Scan for the cell matching the given text and deliver its (X, Y) coordinate at center. 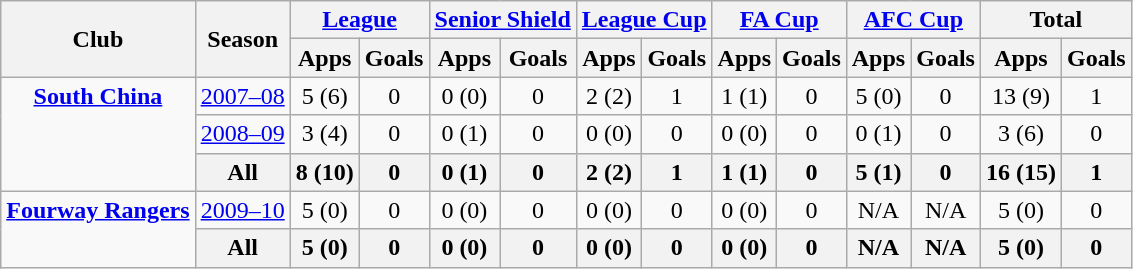
2009–10 (242, 210)
2007–08 (242, 96)
Senior Shield (502, 20)
Club (98, 39)
2008–09 (242, 134)
South China (98, 134)
3 (4) (324, 134)
Total (1056, 20)
FA Cup (779, 20)
5 (6) (324, 96)
Season (242, 39)
League Cup (644, 20)
3 (6) (1020, 134)
League (360, 20)
AFC Cup (913, 20)
16 (15) (1020, 172)
5 (1) (878, 172)
13 (9) (1020, 96)
8 (10) (324, 172)
Fourway Rangers (98, 229)
